Detect which cell encompasses the target text, then output its (X, Y) center coordinate. 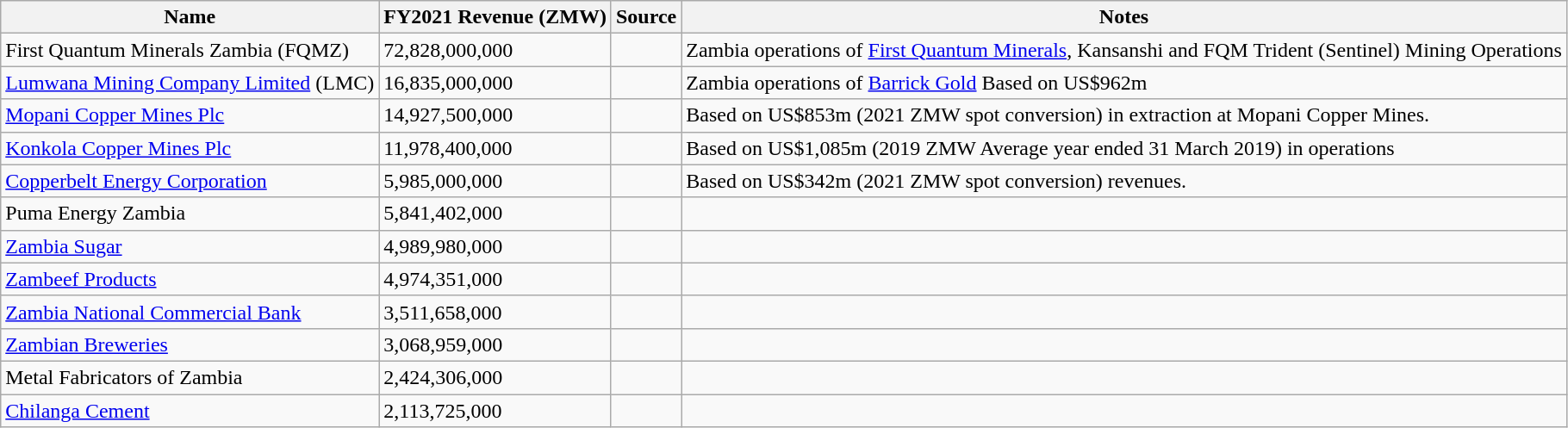
3,068,959,000 (495, 344)
Based on US$342m (2021 ZMW spot conversion) revenues. (1124, 181)
First Quantum Minerals Zambia (FQMZ) (190, 50)
2,424,306,000 (495, 377)
Zambia operations of Barrick Gold Based on US$962m (1124, 83)
2,113,725,000 (495, 411)
Zambia National Commercial Bank (190, 312)
Copperbelt Energy Corporation (190, 181)
Metal Fabricators of Zambia (190, 377)
14,927,500,000 (495, 115)
3,511,658,000 (495, 312)
Zambia operations of First Quantum Minerals, Kansanshi and FQM Trident (Sentinel) Mining Operations (1124, 50)
Lumwana Mining Company Limited (LMC) (190, 83)
FY2021 Revenue (ZMW) (495, 17)
Based on US$853m (2021 ZMW spot conversion) in extraction at Mopani Copper Mines. (1124, 115)
Puma Energy Zambia (190, 214)
Source (646, 17)
Chilanga Cement (190, 411)
Zambeef Products (190, 279)
Zambian Breweries (190, 344)
Based on US$1,085m (2019 ZMW Average year ended 31 March 2019) in operations (1124, 148)
Zambia Sugar (190, 246)
5,841,402,000 (495, 214)
Mopani Copper Mines Plc (190, 115)
5,985,000,000 (495, 181)
Name (190, 17)
4,989,980,000 (495, 246)
72,828,000,000 (495, 50)
11,978,400,000 (495, 148)
Konkola Copper Mines Plc (190, 148)
16,835,000,000 (495, 83)
4,974,351,000 (495, 279)
Notes (1124, 17)
